Output the (X, Y) coordinate of the center of the cell containing the given text.  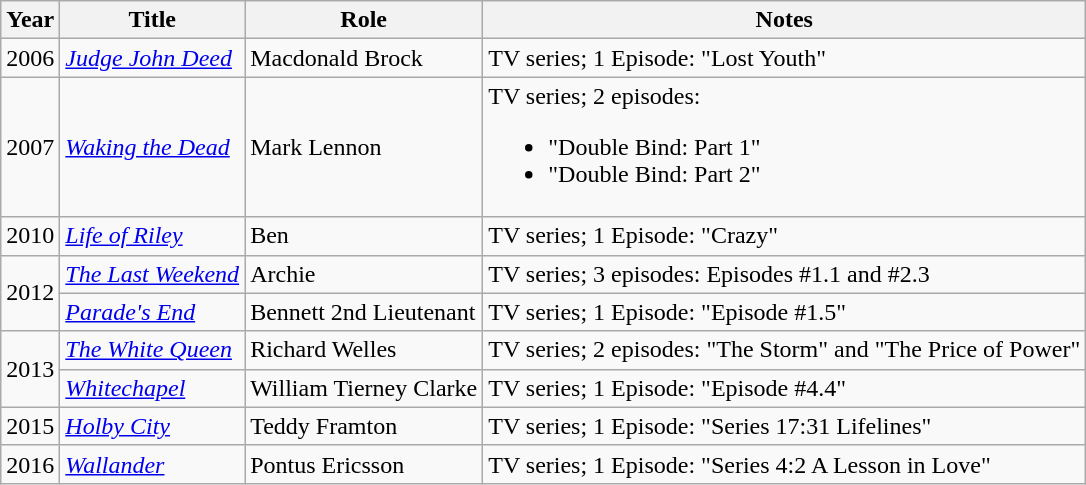
Bennett 2nd Lieutenant (364, 312)
Life of Riley (152, 236)
TV series; 3 episodes: Episodes #1.1 and #2.3 (784, 274)
TV series; 1 Episode: "Lost Youth" (784, 58)
TV series; 2 episodes: "The Storm" and "The Price of Power" (784, 350)
Waking the Dead (152, 147)
Teddy Framton (364, 426)
Wallander (152, 464)
Holby City (152, 426)
2006 (30, 58)
William Tierney Clarke (364, 388)
TV series; 2 episodes:"Double Bind: Part 1""Double Bind: Part 2" (784, 147)
Year (30, 20)
The Last Weekend (152, 274)
2007 (30, 147)
The White Queen (152, 350)
Title (152, 20)
Richard Welles (364, 350)
TV series; 1 Episode: "Series 4:2 A Lesson in Love" (784, 464)
Role (364, 20)
2013 (30, 369)
Pontus Ericsson (364, 464)
Mark Lennon (364, 147)
TV series; 1 Episode: "Episode #1.5" (784, 312)
2016 (30, 464)
Notes (784, 20)
Whitechapel (152, 388)
2010 (30, 236)
TV series; 1 Episode: "Crazy" (784, 236)
Parade's End (152, 312)
2015 (30, 426)
2012 (30, 293)
Judge John Deed (152, 58)
TV series; 1 Episode: "Episode #4.4" (784, 388)
Macdonald Brock (364, 58)
Ben (364, 236)
TV series; 1 Episode: "Series 17:31 Lifelines" (784, 426)
Archie (364, 274)
